Detect which cell encompasses the target text, then output its (X, Y) center coordinate. 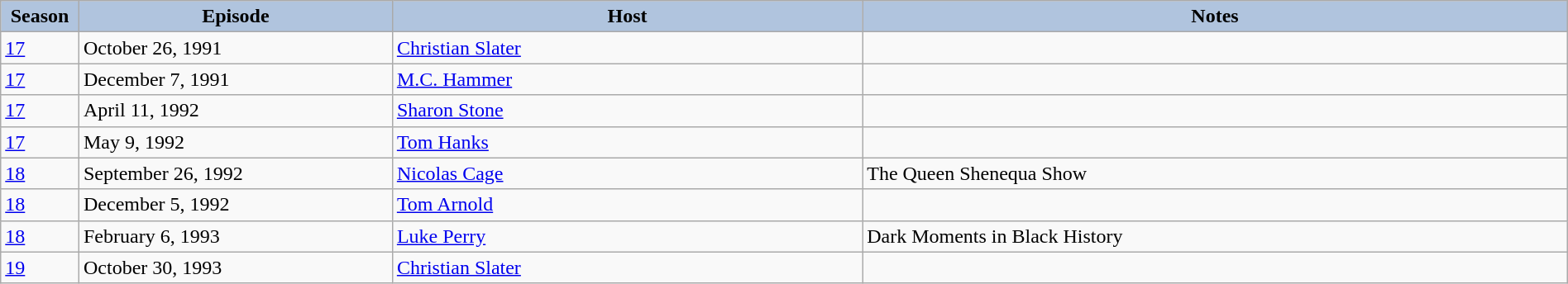
February 6, 1993 (235, 236)
Sharon Stone (627, 111)
October 26, 1991 (235, 48)
Season (40, 17)
Notes (1216, 17)
December 7, 1991 (235, 79)
October 30, 1993 (235, 267)
April 11, 1992 (235, 111)
May 9, 1992 (235, 142)
Luke Perry (627, 236)
Dark Moments in Black History (1216, 236)
19 (40, 267)
December 5, 1992 (235, 205)
Nicolas Cage (627, 173)
Episode (235, 17)
M.C. Hammer (627, 79)
September 26, 1992 (235, 173)
Tom Hanks (627, 142)
The Queen Shenequa Show (1216, 173)
Host (627, 17)
Tom Arnold (627, 205)
